Scan for the cell matching the given text and deliver its (X, Y) coordinate at center. 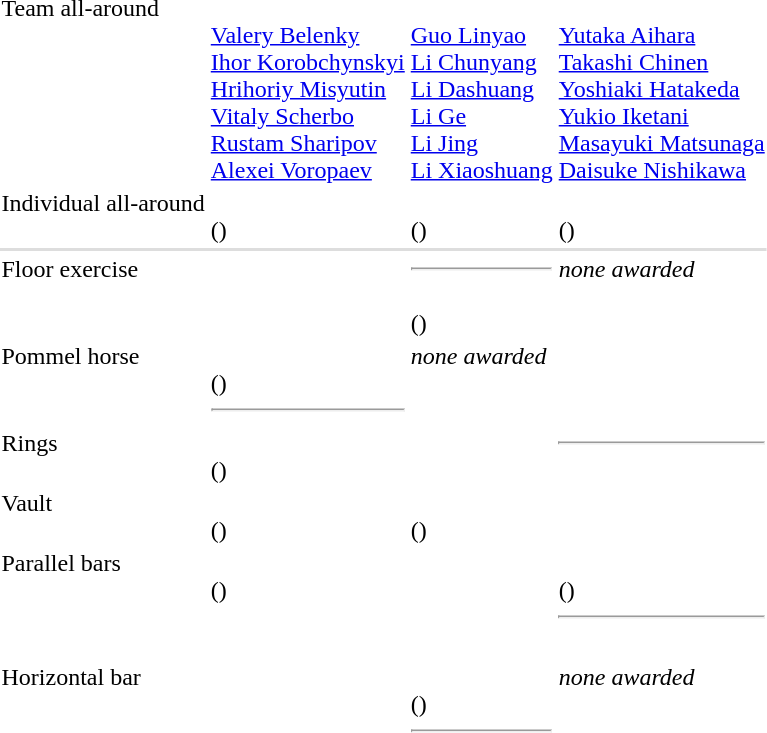
Vault (103, 516)
Floor exercise (103, 296)
Individual all-around (103, 216)
Parallel bars (103, 604)
Pommel horse (103, 383)
Rings (103, 456)
